Provide the (X, Y) coordinate of the cell's center where the given text is located.  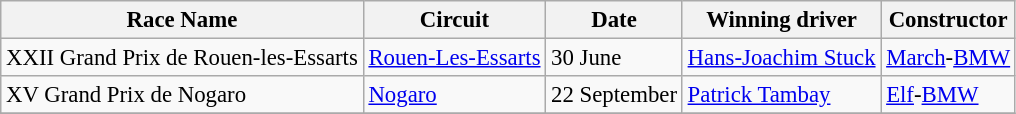
Circuit (454, 20)
Race Name (182, 20)
Rouen-Les-Essarts (454, 58)
March-BMW (948, 58)
Nogaro (454, 95)
Date (614, 20)
XV Grand Prix de Nogaro (182, 95)
Winning driver (782, 20)
22 September (614, 95)
Constructor (948, 20)
30 June (614, 58)
Hans-Joachim Stuck (782, 58)
Elf-BMW (948, 95)
Patrick Tambay (782, 95)
XXII Grand Prix de Rouen-les-Essarts (182, 58)
